Detect which cell encompasses the target text, then output its (x, y) center coordinate. 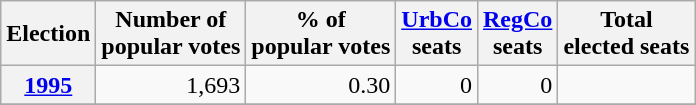
Number ofpopular votes (171, 34)
0.30 (321, 85)
Election (48, 34)
UrbCoseats (437, 34)
% ofpopular votes (321, 34)
RegCoseats (517, 34)
1,693 (171, 85)
1995 (48, 85)
Totalelected seats (626, 34)
